Pinpoint the cell where the given text exists, returning its (X, Y) midpoint coordinate. 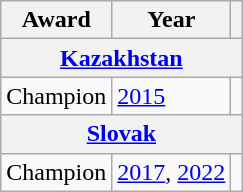
Slovak (122, 134)
Kazakhstan (122, 58)
2015 (172, 96)
2017, 2022 (172, 172)
Award (56, 20)
Year (172, 20)
